Extract the (X, Y) coordinate from the center of the cell holding the provided text.  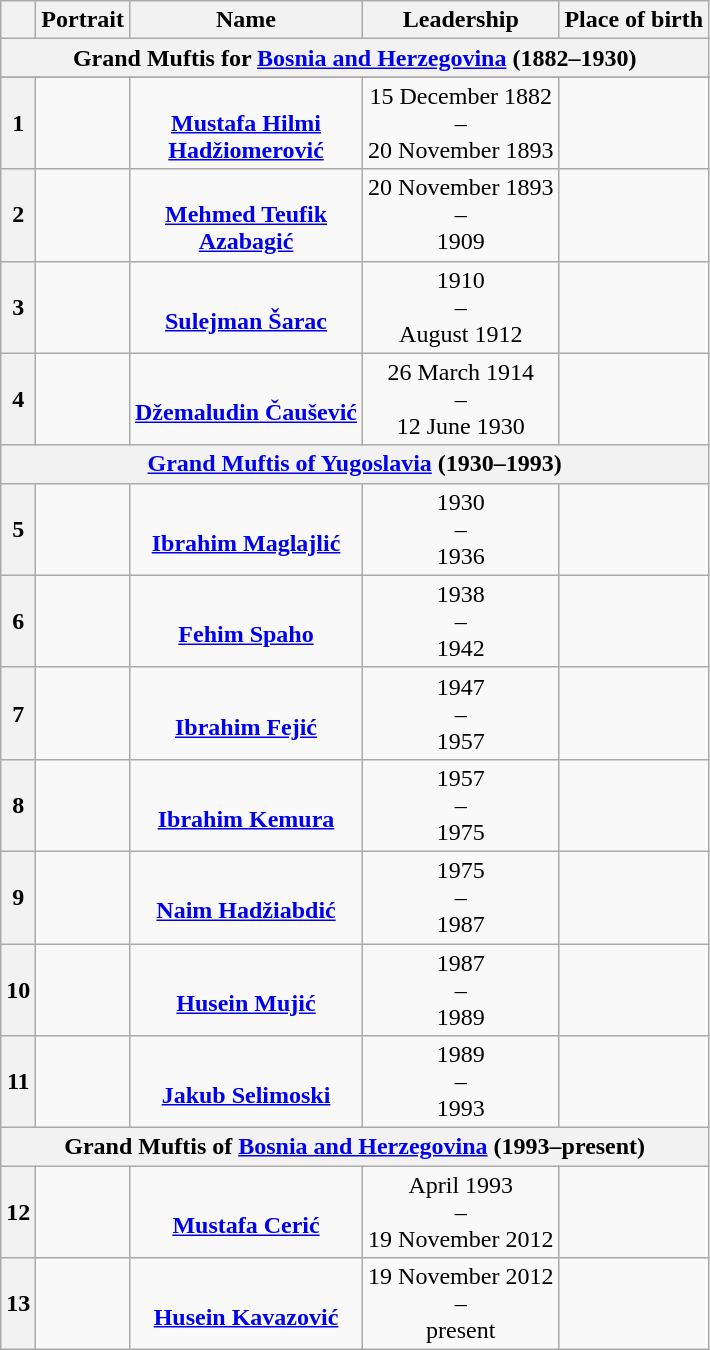
1910–August 1912 (461, 307)
Ibrahim Fejić (246, 713)
1987–1989 (461, 990)
1 (18, 123)
Fehim Spaho (246, 621)
Portrait (83, 20)
10 (18, 990)
Sulejman Šarac (246, 307)
13 (18, 1304)
April 1993–19 November 2012 (461, 1212)
7 (18, 713)
1938–1942 (461, 621)
Husein Mujić (246, 990)
Mustafa HilmiHadžiomerović (246, 123)
5 (18, 529)
Husein Kavazović (246, 1304)
4 (18, 399)
9 (18, 897)
1975–1987 (461, 897)
Naim Hadžiabdić (246, 897)
Grand Muftis for Bosnia and Herzegovina (1882–1930) (355, 58)
11 (18, 1082)
1957–1975 (461, 805)
Ibrahim Maglajlić (246, 529)
Place of birth (634, 20)
20 November 1893–1909 (461, 215)
Name (246, 20)
Mustafa Cerić (246, 1212)
15 December 1882–20 November 1893 (461, 123)
1989–1993 (461, 1082)
Mehmed TeufikAzabagić (246, 215)
8 (18, 805)
Leadership (461, 20)
1930–1936 (461, 529)
3 (18, 307)
Jakub Selimoski (246, 1082)
6 (18, 621)
Ibrahim Kemura (246, 805)
19 November 2012–present (461, 1304)
Grand Muftis of Bosnia and Herzegovina (1993–present) (355, 1147)
2 (18, 215)
Džemaludin Čaušević (246, 399)
Grand Muftis of Yugoslavia (1930–1993) (355, 464)
1947–1957 (461, 713)
12 (18, 1212)
26 March 1914–12 June 1930 (461, 399)
